Capture the cell that displays the provided text and extract its (X, Y) central coordinate. 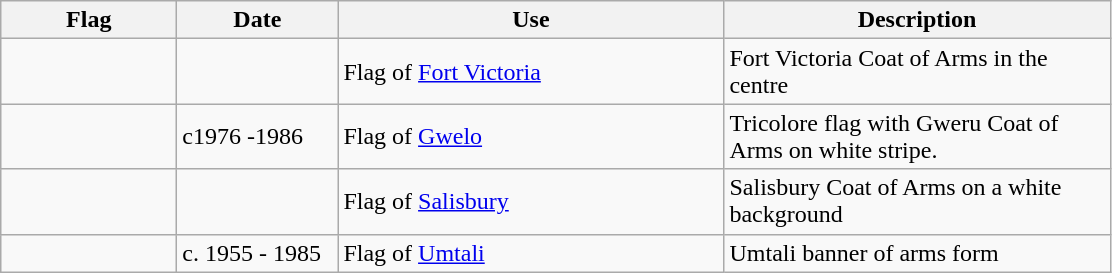
Flag of Salisbury (531, 202)
c. 1955 - 1985 (258, 253)
Fort Victoria Coat of Arms in the centre (917, 72)
Flag of Gwelo (531, 136)
Umtali banner of arms form (917, 253)
Flag (89, 20)
Description (917, 20)
c1976 -1986 (258, 136)
Use (531, 20)
Flag of Fort Victoria (531, 72)
Flag of Umtali (531, 253)
Salisbury Coat of Arms on a white background (917, 202)
Date (258, 20)
Tricolore flag with Gweru Coat of Arms on white stripe. (917, 136)
